Return the [x, y] coordinate for the center point of the cell that contains the specified text.  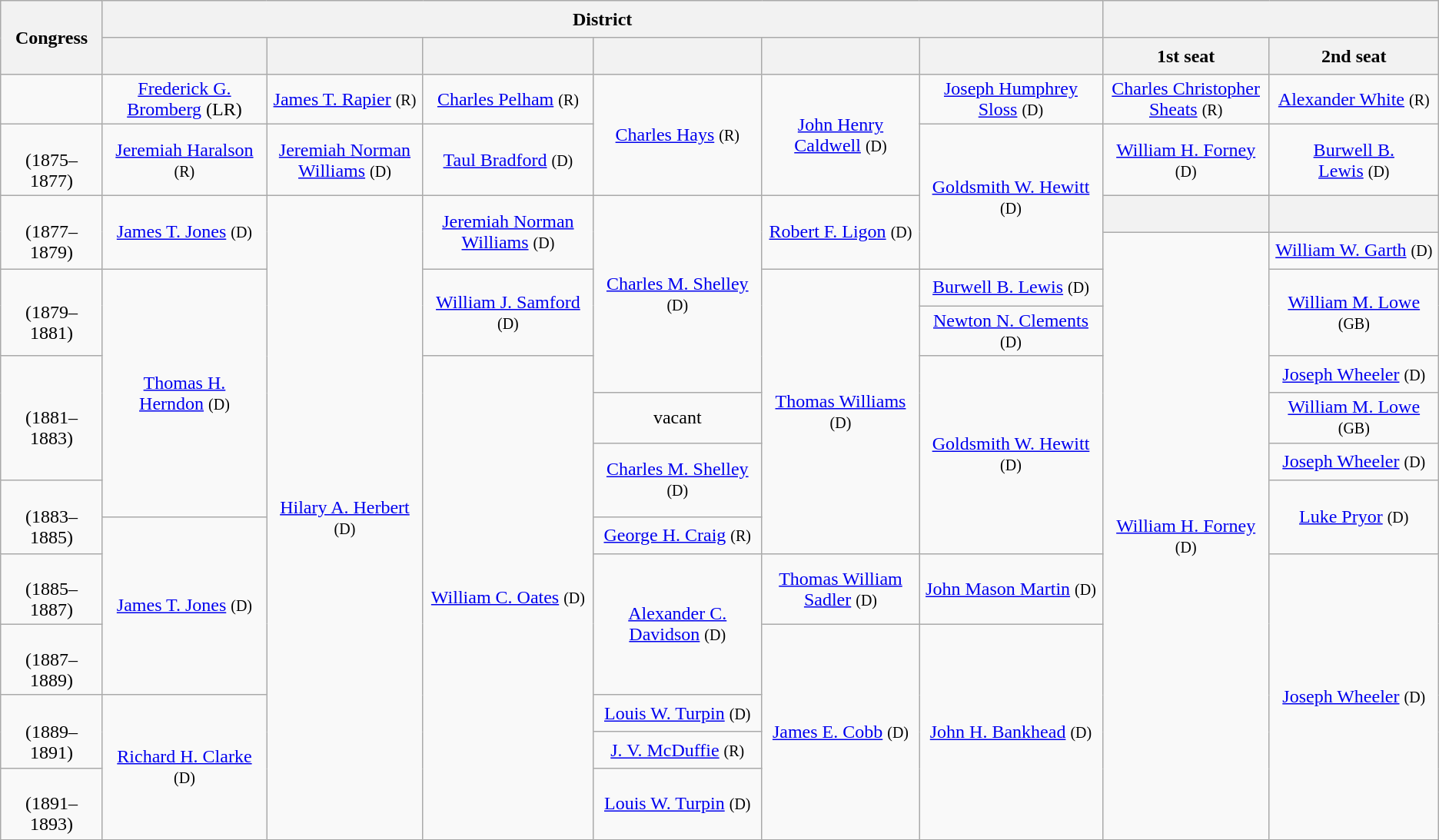
Alexander White (R) [1354, 100]
J. V. McDuffie (R) [678, 750]
(1875–1877) [52, 160]
Frederick G.Bromberg (LR) [184, 100]
Charles Pelham (R) [507, 100]
Thomas Williams (D) [841, 411]
Burwell B.Lewis (D) [1354, 160]
(1883–1885) [52, 516]
Thomas H.Herndon (D) [184, 393]
Richard H. Clarke (D) [184, 767]
(1885–1887) [52, 589]
George H. Craig (R) [678, 535]
(1881–1883) [52, 418]
William W. Garth (D) [1354, 251]
John HenryCaldwell (D) [841, 135]
Congress [52, 38]
(1887–1889) [52, 659]
Newton N. Clements (D) [1011, 330]
John Mason Martin (D) [1011, 589]
Jeremiah Haralson (R) [184, 160]
Thomas WilliamSadler (D) [841, 589]
Joseph HumphreySloss (D) [1011, 100]
Taul Bradford (D) [507, 160]
James E. Cobb (D) [841, 732]
Burwell B. Lewis (D) [1011, 287]
William C. Oates (D) [507, 598]
1st seat [1185, 56]
Charles Hays (R) [678, 135]
Charles ChristopherSheats (R) [1185, 100]
vacant [678, 418]
Luke Pryor (D) [1354, 516]
Alexander C.Davidson (D) [678, 624]
John H. Bankhead (D) [1011, 732]
Robert F. Ligon (D) [841, 232]
(1877–1879) [52, 232]
(1889–1891) [52, 732]
James T. Rapier (R) [345, 100]
(1879–1881) [52, 312]
William J. Samford (D) [507, 312]
2nd seat [1354, 56]
District [603, 19]
Hilary A. Herbert (D) [345, 517]
(1891–1893) [52, 804]
